Search for the cell housing the specified text and yield its [x, y] center coordinate. 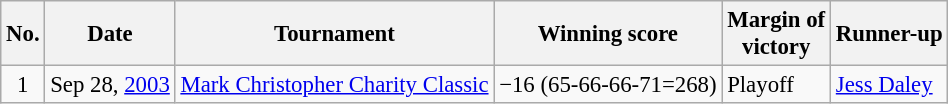
Jess Daley [890, 85]
Runner-up [890, 34]
Mark Christopher Charity Classic [334, 85]
Tournament [334, 34]
No. [23, 34]
Date [110, 34]
1 [23, 85]
Playoff [776, 85]
Margin ofvictory [776, 34]
Sep 28, 2003 [110, 85]
−16 (65-66-66-71=268) [608, 85]
Winning score [608, 34]
